Capture the cell that displays the provided text and extract its (x, y) central coordinate. 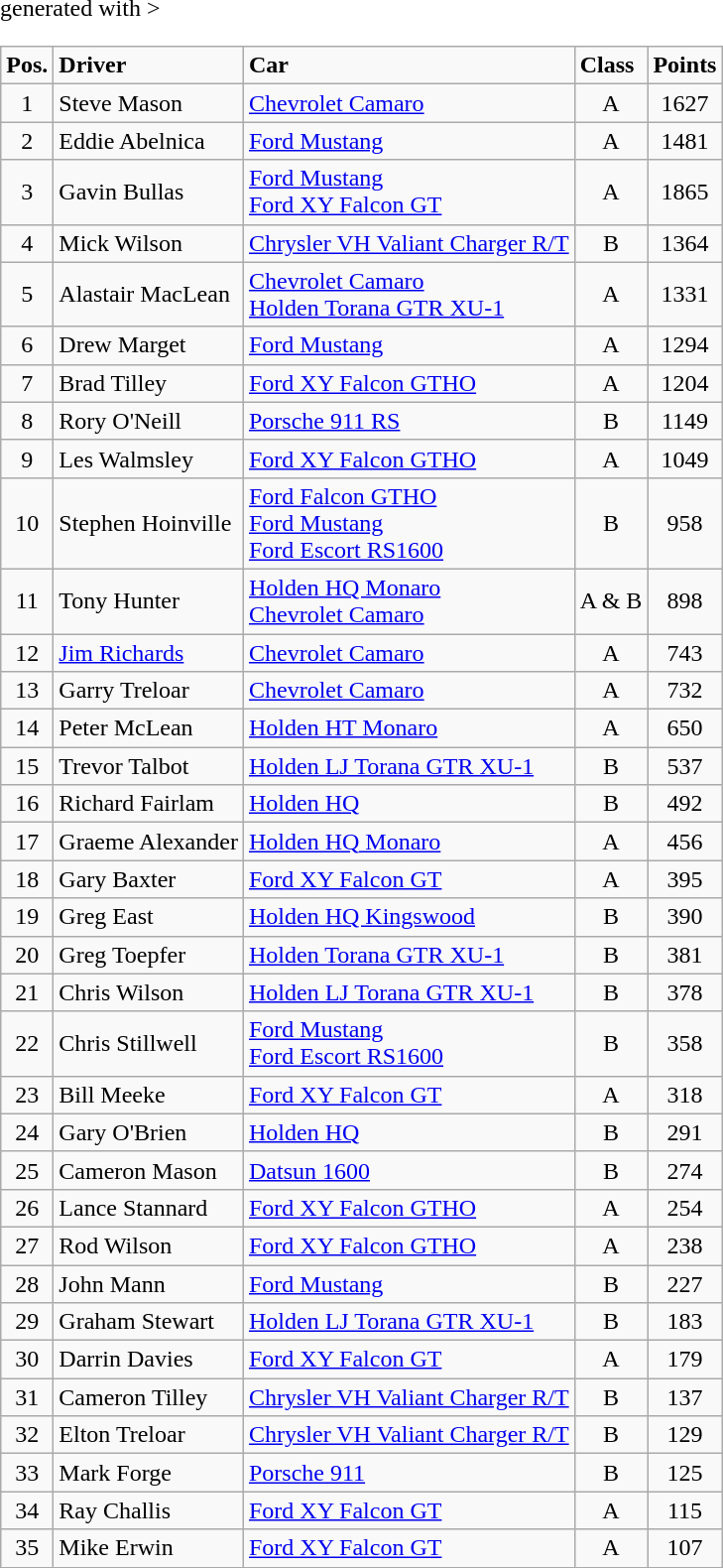
318 (684, 1095)
1149 (684, 421)
125 (684, 1473)
Porsche 911 RS (409, 421)
Ford Mustang Ford Escort RS1600 (409, 1044)
183 (684, 1322)
2 (28, 141)
Greg Toepfer (149, 955)
1 (28, 103)
Brad Tilley (149, 383)
Porsche 911 (409, 1473)
28 (28, 1283)
Greg East (149, 917)
Jim Richards (149, 652)
1364 (684, 243)
10 (28, 523)
16 (28, 804)
Gary Baxter (149, 879)
743 (684, 652)
Eddie Abelnica (149, 141)
35 (28, 1548)
12 (28, 652)
7 (28, 383)
492 (684, 804)
Class (611, 65)
3 (28, 193)
Holden Torana GTR XU-1 (409, 955)
Steve Mason (149, 103)
115 (684, 1510)
291 (684, 1132)
381 (684, 955)
958 (684, 523)
254 (684, 1208)
John Mann (149, 1283)
15 (28, 766)
27 (28, 1245)
21 (28, 992)
Holden HQ Kingswood (409, 917)
395 (684, 879)
Elton Treloar (149, 1435)
33 (28, 1473)
Peter McLean (149, 728)
898 (684, 601)
Pos. (28, 65)
32 (28, 1435)
9 (28, 458)
Garry Treloar (149, 691)
1331 (684, 294)
1865 (684, 193)
Mick Wilson (149, 243)
34 (28, 1510)
24 (28, 1132)
Cameron Mason (149, 1170)
Points (684, 65)
Holden HT Monaro (409, 728)
Ford Mustang Ford XY Falcon GT (409, 193)
Trevor Talbot (149, 766)
A & B (611, 601)
378 (684, 992)
Lance Stannard (149, 1208)
Gavin Bullas (149, 193)
Mike Erwin (149, 1548)
Datsun 1600 (409, 1170)
Driver (149, 65)
14 (28, 728)
1481 (684, 141)
Gary O'Brien (149, 1132)
Mark Forge (149, 1473)
Car (409, 65)
Graeme Alexander (149, 842)
19 (28, 917)
31 (28, 1397)
11 (28, 601)
Bill Meeke (149, 1095)
129 (684, 1435)
Stephen Hoinville (149, 523)
456 (684, 842)
26 (28, 1208)
4 (28, 243)
358 (684, 1044)
25 (28, 1170)
20 (28, 955)
Holden HQ Monaro Chevrolet Camaro (409, 601)
29 (28, 1322)
1627 (684, 103)
732 (684, 691)
Graham Stewart (149, 1322)
Rod Wilson (149, 1245)
23 (28, 1095)
179 (684, 1360)
Chevrolet Camaro Holden Torana GTR XU-1 (409, 294)
Ford Falcon GTHO Ford Mustang Ford Escort RS1600 (409, 523)
Alastair MacLean (149, 294)
18 (28, 879)
Tony Hunter (149, 601)
13 (28, 691)
107 (684, 1548)
238 (684, 1245)
6 (28, 345)
537 (684, 766)
1294 (684, 345)
Richard Fairlam (149, 804)
650 (684, 728)
Chris Wilson (149, 992)
390 (684, 917)
Drew Marget (149, 345)
22 (28, 1044)
Cameron Tilley (149, 1397)
Rory O'Neill (149, 421)
Chris Stillwell (149, 1044)
5 (28, 294)
30 (28, 1360)
17 (28, 842)
1049 (684, 458)
Ray Challis (149, 1510)
137 (684, 1397)
1204 (684, 383)
274 (684, 1170)
227 (684, 1283)
8 (28, 421)
Holden HQ Monaro (409, 842)
Les Walmsley (149, 458)
Darrin Davies (149, 1360)
